From the cell containing the given text, extract its center point as [X, Y] coordinate. 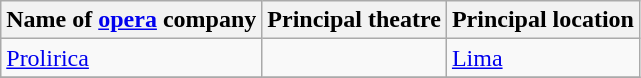
Name of opera company [132, 20]
Lima [542, 58]
Prolirica [132, 58]
Principal theatre [354, 20]
Principal location [542, 20]
